Scan for the cell matching the given text and deliver its [X, Y] coordinate at center. 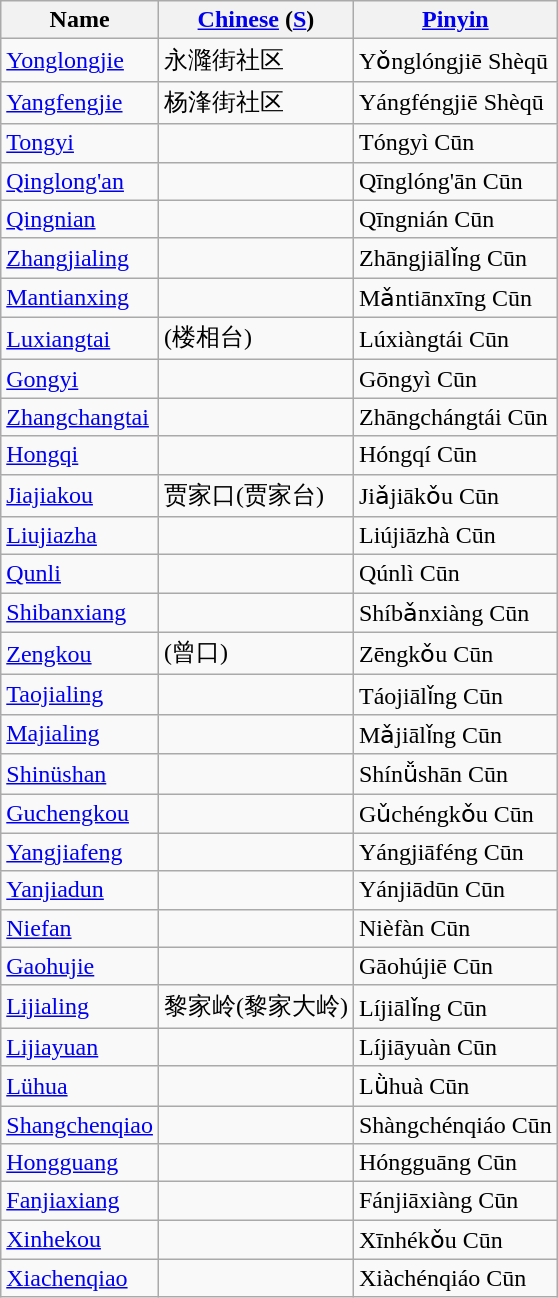
Xinhekou [80, 1240]
Yonglongjie [80, 60]
Xīnhékǒu Cūn [455, 1240]
Tóngyì Cūn [455, 143]
Táojiālǐng Cūn [455, 695]
Líjiāyuàn Cūn [455, 1047]
Gongyi [80, 379]
Mǎntiānxīng Cūn [455, 298]
Qunli [80, 574]
Fánjiāxiàng Cūn [455, 1201]
贾家口(贾家台) [256, 496]
Taojialing [80, 695]
Hóngqí Cūn [455, 455]
Hongguang [80, 1163]
Lǜhuà Cūn [455, 1086]
Qīngnián Cūn [455, 219]
Zengkou [80, 654]
Chinese (S) [256, 20]
Fanjiaxiang [80, 1201]
Tongyi [80, 143]
Qīnglóng'ān Cūn [455, 181]
Zēngkǒu Cūn [455, 654]
Zhāngchángtái Cūn [455, 417]
Xiachenqiao [80, 1278]
Shangchenqiao [80, 1125]
Yangfengjie [80, 102]
Qúnlì Cūn [455, 574]
Lijiayuan [80, 1047]
Zhangjialing [80, 258]
Xiàchénqiáo Cūn [455, 1278]
Pinyin [455, 20]
Zhāngjiālǐng Cūn [455, 258]
(楼相台) [256, 338]
Hóngguāng Cūn [455, 1163]
Líjiālǐng Cūn [455, 1006]
Yanjiadun [80, 890]
永漋街社区 [256, 60]
Yángféngjiē Shèqū [455, 102]
(曾口) [256, 654]
Gāohújiē Cūn [455, 966]
Majialing [80, 734]
Shàngchénqiáo Cūn [455, 1125]
Jiajiakou [80, 496]
Lúxiàngtái Cūn [455, 338]
Yǒnglóngjiē Shèqū [455, 60]
Yangjiafeng [80, 852]
Liujiazha [80, 536]
Guchengkou [80, 814]
Niefan [80, 928]
Shínǚshān Cūn [455, 774]
Qingnian [80, 219]
Shíbǎnxiàng Cūn [455, 613]
Nièfàn Cūn [455, 928]
Gǔchéngkǒu Cūn [455, 814]
Luxiangtai [80, 338]
Jiǎjiākǒu Cūn [455, 496]
Liújiāzhà Cūn [455, 536]
杨浲街社区 [256, 102]
Lühua [80, 1086]
Gaohujie [80, 966]
Yángjiāféng Cūn [455, 852]
Mantianxing [80, 298]
Hongqi [80, 455]
Lijialing [80, 1006]
Yánjiādūn Cūn [455, 890]
Name [80, 20]
Qinglong'an [80, 181]
黎家岭(黎家大岭) [256, 1006]
Zhangchangtai [80, 417]
Mǎjiālǐng Cūn [455, 734]
Shinüshan [80, 774]
Gōngyì Cūn [455, 379]
Shibanxiang [80, 613]
